Extract the (X, Y) coordinate from the center of the cell holding the provided text.  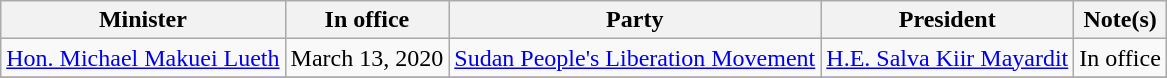
H.E. Salva Kiir Mayardit (948, 58)
Minister (143, 20)
March 13, 2020 (367, 58)
Sudan People's Liberation Movement (635, 58)
Party (635, 20)
President (948, 20)
Hon. Michael Makuei Lueth (143, 58)
Note(s) (1120, 20)
